Return [x, y] of the center of cell containing provided text 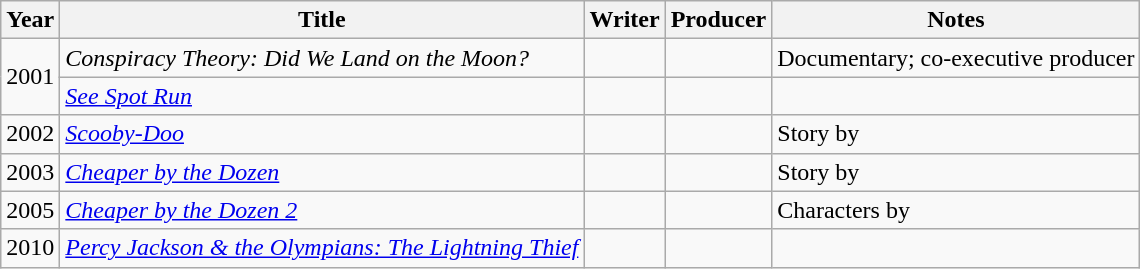
2001 [30, 77]
See Spot Run [322, 96]
Characters by [956, 210]
2002 [30, 134]
Producer [718, 20]
Scooby-Doo [322, 134]
2003 [30, 172]
Conspiracy Theory: Did We Land on the Moon? [322, 58]
Documentary; co-executive producer [956, 58]
2005 [30, 210]
Notes [956, 20]
Year [30, 20]
Title [322, 20]
Cheaper by the Dozen [322, 172]
Percy Jackson & the Olympians: The Lightning Thief [322, 248]
Cheaper by the Dozen 2 [322, 210]
Writer [624, 20]
2010 [30, 248]
